Search for the cell housing the specified text and yield its [x, y] center coordinate. 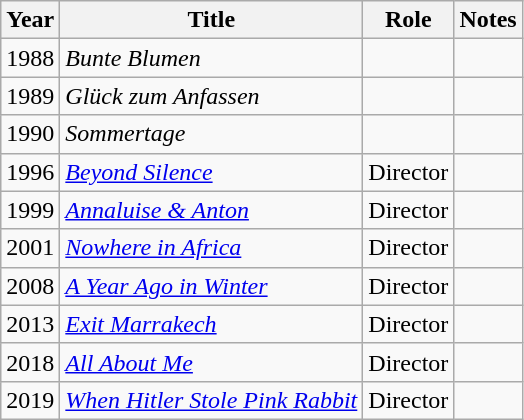
Beyond Silence [212, 172]
1989 [30, 96]
2019 [30, 400]
1996 [30, 172]
1988 [30, 58]
A Year Ago in Winter [212, 286]
Title [212, 20]
1990 [30, 134]
Notes [488, 20]
Annaluise & Anton [212, 210]
1999 [30, 210]
2008 [30, 286]
Glück zum Anfassen [212, 96]
All About Me [212, 362]
2013 [30, 324]
When Hitler Stole Pink Rabbit [212, 400]
Nowhere in Africa [212, 248]
Role [408, 20]
Sommertage [212, 134]
Year [30, 20]
2001 [30, 248]
Exit Marrakech [212, 324]
Bunte Blumen [212, 58]
2018 [30, 362]
